Return the [x, y] coordinate for the center point of the cell that contains the specified text.  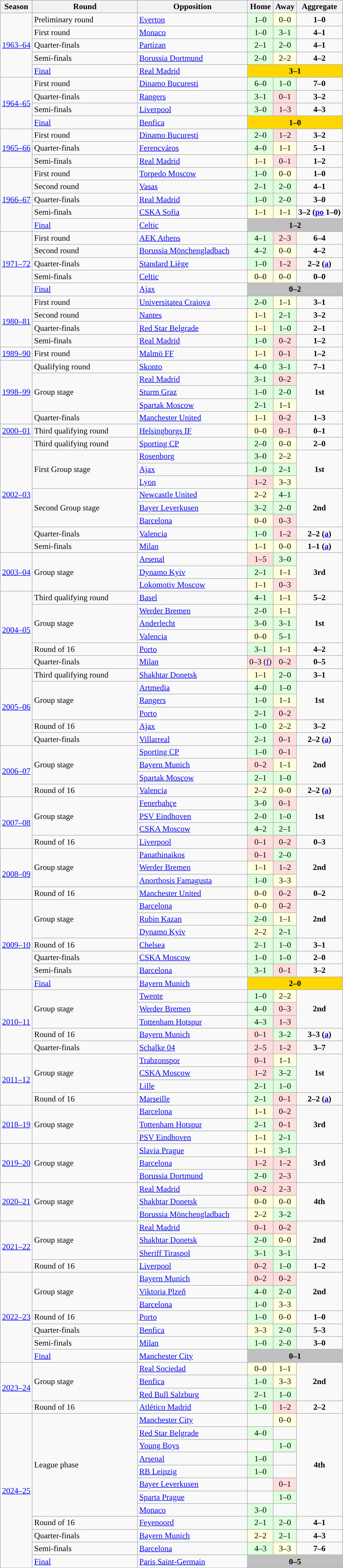
Round [85, 7]
7–6 [319, 1548]
2010–11 [16, 1022]
Twente [192, 996]
Anorthosis Famagusta [192, 880]
1980–81 [16, 321]
Basel [192, 598]
Partizan [192, 45]
1964–65 [16, 103]
Panathinaikos [192, 855]
Away [285, 7]
Villarreal [192, 739]
AEK Athens [192, 238]
Schalke 04 [192, 1047]
Rubin Kazan [192, 919]
Season [16, 7]
Sheriff Tiraspol [192, 1253]
Atlético Madrid [192, 1407]
3–3 (a) [319, 1035]
Chelsea [192, 945]
Young Boys [192, 1446]
0–3 (f) [261, 662]
Lyon [192, 482]
2009–10 [16, 945]
2021–22 [16, 1247]
2002–03 [16, 495]
First Group stage [85, 469]
Torpedo Moscow [192, 174]
Opposition [192, 7]
1966–67 [16, 200]
Nantes [192, 315]
6–0 [261, 84]
Helsingborgs IF [192, 431]
3–7 [319, 1047]
2000–01 [16, 431]
Qualifying round [85, 366]
Marseille [192, 1099]
Trabzonspor [192, 1060]
Universitatea Craiova [192, 302]
RB Leipzig [192, 1471]
Rosenborg [192, 456]
Everton [192, 20]
Feyenoord [192, 1523]
2006–07 [16, 771]
7–0 [319, 84]
Sturm Graz [192, 392]
1965–66 [16, 148]
Slavia Prague [192, 1150]
Ferencváros [192, 148]
3–2 (po 1–0) [319, 212]
2022–23 [16, 1317]
1971–72 [16, 264]
Preliminary round [85, 20]
Second Group stage [85, 508]
Paris Saint-Germain [192, 1561]
2–5 [261, 1047]
League phase [85, 1465]
CSKA Sofia [192, 212]
Malmö FF [192, 353]
Vasas [192, 187]
Lokomotiv Moscow [192, 585]
Lille [192, 1086]
Aggregate [319, 7]
5–2 [319, 598]
2008–09 [16, 874]
2011–12 [16, 1080]
2024–25 [16, 1491]
2019–20 [16, 1163]
Skonto [192, 366]
Viktoria Plzeň [192, 1292]
2004–05 [16, 630]
Standard Liège [192, 264]
Artmedia [192, 688]
2007–08 [16, 823]
Newcastle United [192, 495]
Red Bull Salzburg [192, 1394]
1998–99 [16, 392]
1963–64 [16, 45]
2018–19 [16, 1124]
Fenerbahçe [192, 803]
1989–90 [16, 353]
7–1 [319, 366]
Anderlecht [192, 623]
6–4 [319, 238]
2020–21 [16, 1201]
5–3 [319, 1330]
2005–06 [16, 707]
1–5 [261, 559]
2003–04 [16, 572]
Real Sociedad [192, 1368]
1–1 (a) [319, 546]
Sparta Prague [192, 1497]
2023–24 [16, 1388]
Home [261, 7]
